From the cell containing the given text, extract its center point as [x, y] coordinate. 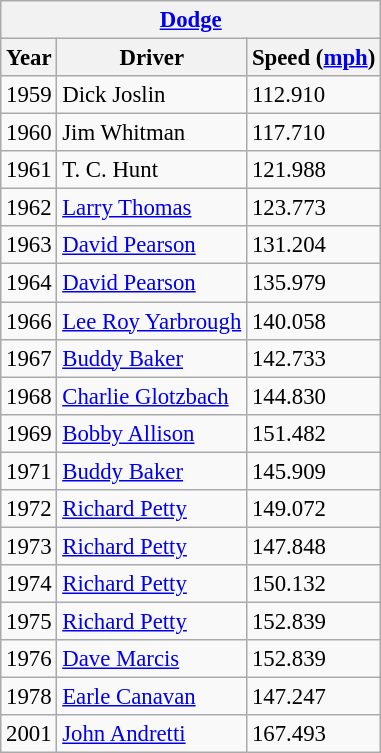
145.909 [314, 471]
112.910 [314, 95]
1961 [29, 170]
Dodge [191, 20]
T. C. Hunt [152, 170]
1966 [29, 321]
150.132 [314, 584]
1959 [29, 95]
Speed (mph) [314, 58]
1969 [29, 433]
Driver [152, 58]
117.710 [314, 133]
135.979 [314, 283]
Year [29, 58]
1975 [29, 621]
1968 [29, 396]
Larry Thomas [152, 208]
2001 [29, 734]
Lee Roy Yarbrough [152, 321]
147.848 [314, 546]
1972 [29, 509]
1976 [29, 659]
1964 [29, 283]
121.988 [314, 170]
1960 [29, 133]
1974 [29, 584]
131.204 [314, 245]
144.830 [314, 396]
1967 [29, 358]
151.482 [314, 433]
John Andretti [152, 734]
147.247 [314, 697]
167.493 [314, 734]
123.773 [314, 208]
140.058 [314, 321]
Jim Whitman [152, 133]
Charlie Glotzbach [152, 396]
1962 [29, 208]
1973 [29, 546]
149.072 [314, 509]
Earle Canavan [152, 697]
1971 [29, 471]
1978 [29, 697]
1963 [29, 245]
142.733 [314, 358]
Dave Marcis [152, 659]
Dick Joslin [152, 95]
Bobby Allison [152, 433]
